Return [X, Y] of the center of cell containing provided text 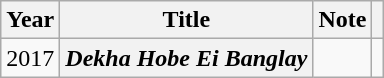
Year [30, 20]
2017 [30, 58]
Note [342, 20]
Dekha Hobe Ei Banglay [186, 58]
Title [186, 20]
